Find where the given text appears and provide that cell's center as (x, y) coordinate. 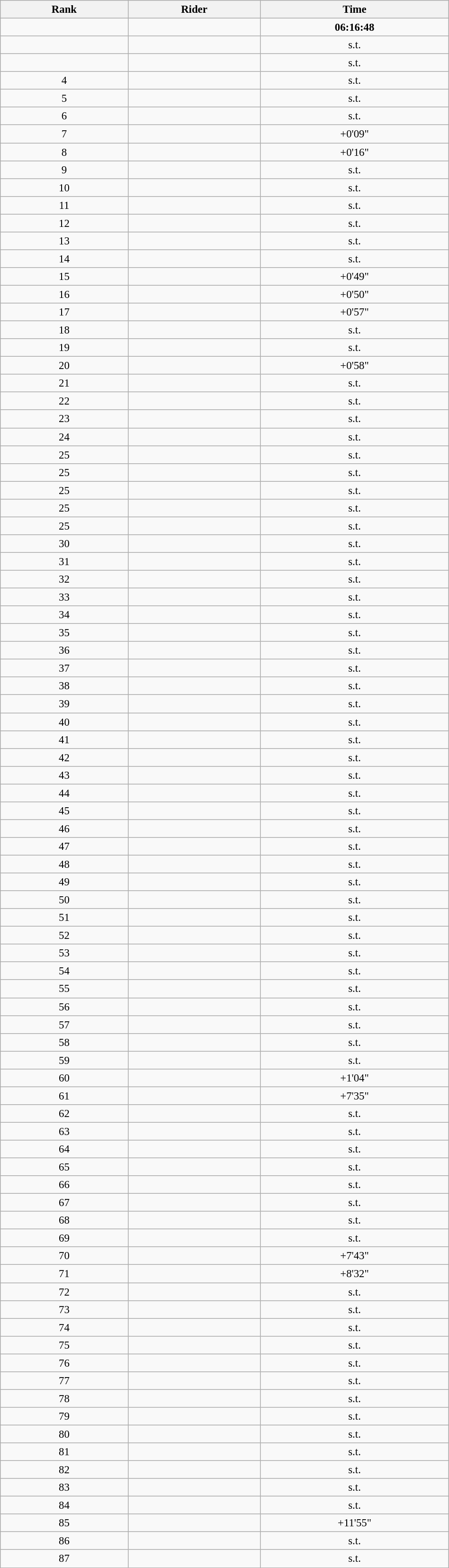
24 (64, 437)
55 (64, 989)
11 (64, 205)
48 (64, 864)
75 (64, 1345)
43 (64, 775)
50 (64, 900)
68 (64, 1220)
84 (64, 1505)
Rank (64, 9)
10 (64, 188)
67 (64, 1203)
20 (64, 366)
19 (64, 348)
63 (64, 1131)
6 (64, 116)
74 (64, 1327)
+0'16" (354, 152)
42 (64, 757)
37 (64, 668)
66 (64, 1185)
45 (64, 811)
85 (64, 1523)
44 (64, 793)
64 (64, 1149)
33 (64, 597)
62 (64, 1114)
82 (64, 1470)
15 (64, 277)
38 (64, 686)
18 (64, 330)
49 (64, 882)
36 (64, 650)
+11'55" (354, 1523)
61 (64, 1096)
58 (64, 1042)
60 (64, 1078)
+0'49" (354, 277)
35 (64, 633)
87 (64, 1559)
40 (64, 722)
52 (64, 936)
16 (64, 294)
9 (64, 170)
Time (354, 9)
59 (64, 1060)
34 (64, 615)
53 (64, 953)
39 (64, 704)
54 (64, 971)
+0'50" (354, 294)
5 (64, 99)
47 (64, 847)
17 (64, 312)
46 (64, 829)
73 (64, 1309)
Rider (194, 9)
12 (64, 223)
81 (64, 1452)
86 (64, 1541)
78 (64, 1398)
8 (64, 152)
51 (64, 918)
13 (64, 241)
30 (64, 544)
06:16:48 (354, 27)
7 (64, 134)
77 (64, 1381)
+0'09" (354, 134)
69 (64, 1238)
80 (64, 1434)
76 (64, 1363)
+7'43" (354, 1256)
57 (64, 1025)
21 (64, 383)
72 (64, 1292)
31 (64, 561)
22 (64, 401)
32 (64, 579)
+8'32" (354, 1274)
+0'57" (354, 312)
56 (64, 1007)
71 (64, 1274)
14 (64, 259)
65 (64, 1167)
23 (64, 419)
83 (64, 1487)
+7'35" (354, 1096)
4 (64, 81)
79 (64, 1416)
+1'04" (354, 1078)
70 (64, 1256)
+0'58" (354, 366)
41 (64, 739)
